Search for the cell housing the specified text and yield its [x, y] center coordinate. 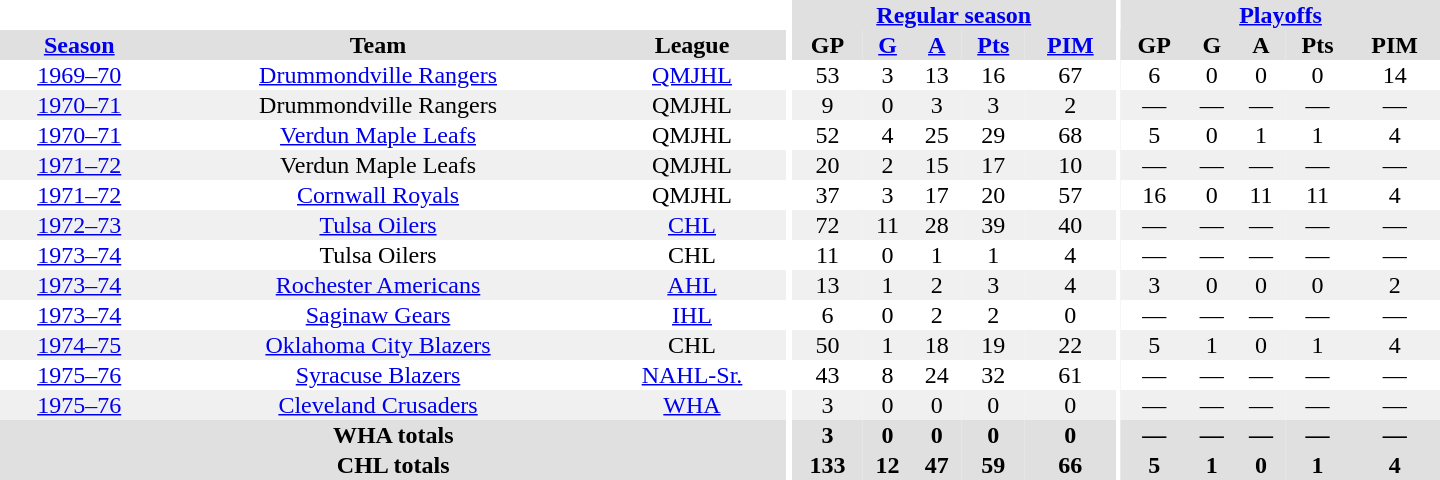
IHL [692, 315]
Playoffs [1280, 15]
72 [828, 225]
50 [828, 345]
37 [828, 195]
28 [936, 225]
Cornwall Royals [378, 195]
40 [1070, 225]
Syracuse Blazers [378, 375]
53 [828, 75]
32 [993, 375]
61 [1070, 375]
Oklahoma City Blazers [378, 345]
Team [378, 45]
WHA [692, 405]
Cleveland Crusaders [378, 405]
12 [888, 465]
WHA totals [393, 435]
8 [888, 375]
Regular season [954, 15]
Season [80, 45]
Saginaw Gears [378, 315]
1969–70 [80, 75]
10 [1070, 165]
League [692, 45]
25 [936, 135]
133 [828, 465]
39 [993, 225]
47 [936, 465]
14 [1394, 75]
1974–75 [80, 345]
9 [828, 105]
52 [828, 135]
19 [993, 345]
15 [936, 165]
24 [936, 375]
43 [828, 375]
57 [1070, 195]
22 [1070, 345]
Rochester Americans [378, 285]
18 [936, 345]
66 [1070, 465]
59 [993, 465]
67 [1070, 75]
NAHL-Sr. [692, 375]
AHL [692, 285]
CHL totals [393, 465]
29 [993, 135]
68 [1070, 135]
1972–73 [80, 225]
